Search for the cell housing the specified text and yield its (x, y) center coordinate. 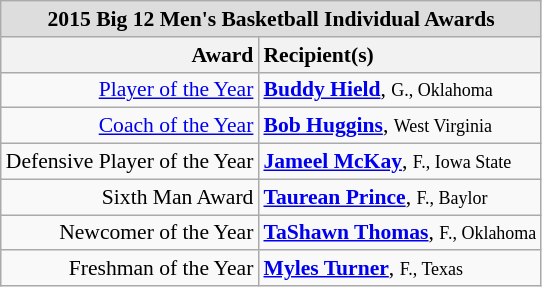
Newcomer of the Year (130, 233)
2015 Big 12 Men's Basketball Individual Awards (272, 19)
Bob Huggins, West Virginia (400, 126)
Jameel McKay, F., Iowa State (400, 162)
Buddy Hield, G., Oklahoma (400, 90)
Freshman of the Year (130, 269)
Sixth Man Award (130, 197)
Taurean Prince, F., Baylor (400, 197)
Player of the Year (130, 90)
Myles Turner, F., Texas (400, 269)
TaShawn Thomas, F., Oklahoma (400, 233)
Defensive Player of the Year (130, 162)
Recipient(s) (400, 55)
Award (130, 55)
Coach of the Year (130, 126)
